Search for the cell housing the specified text and yield its (X, Y) center coordinate. 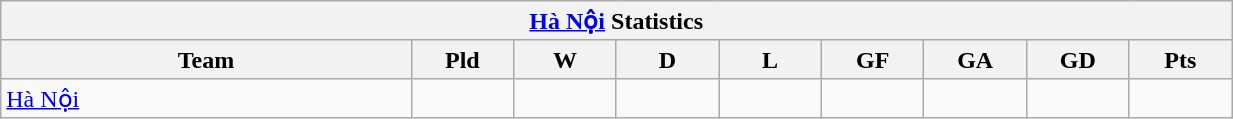
D (668, 59)
GA (976, 59)
Pts (1180, 59)
Hà Nội Statistics (616, 21)
Hà Nội (206, 98)
GF (872, 59)
Team (206, 59)
W (566, 59)
Pld (462, 59)
L (770, 59)
GD (1078, 59)
